Scan for the cell matching the given text and deliver its [X, Y] coordinate at center. 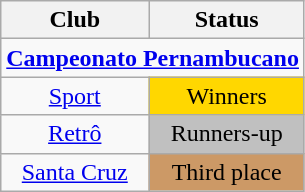
Santa Cruz [75, 172]
Runners-up [227, 134]
Winners [227, 96]
Retrô [75, 134]
Third place [227, 172]
Club [75, 20]
Status [227, 20]
Sport [75, 96]
Campeonato Pernambucano [153, 58]
